Pinpoint the cell where the given text exists, returning its [X, Y] midpoint coordinate. 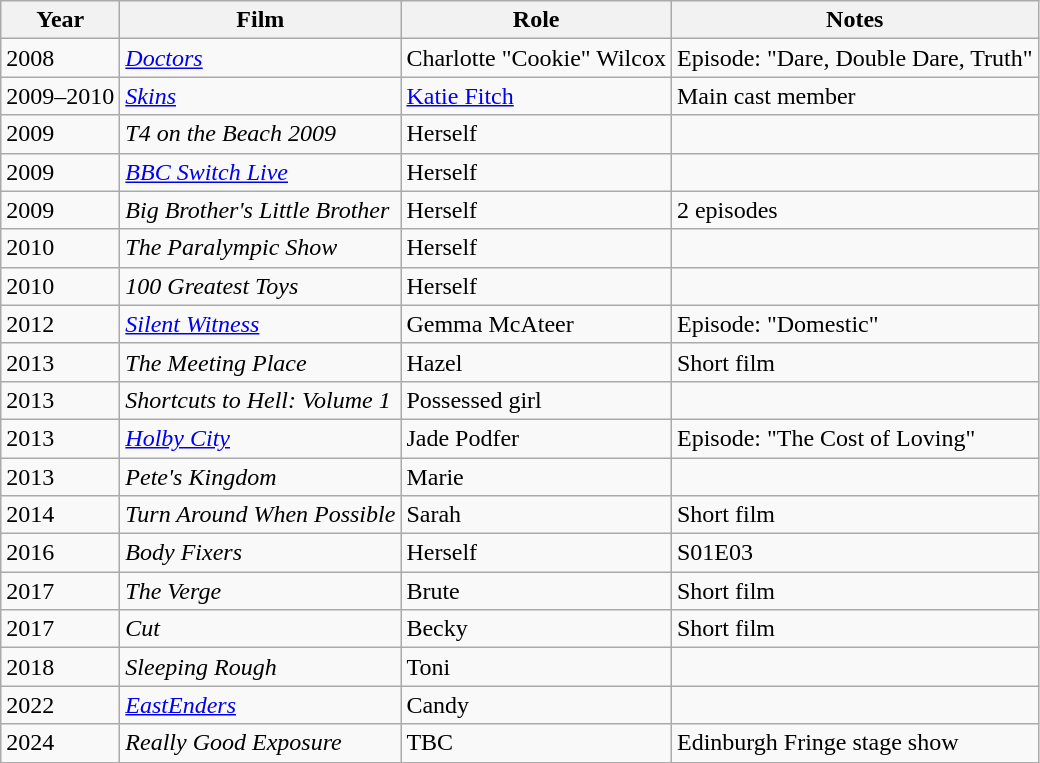
2014 [60, 515]
Toni [536, 667]
2022 [60, 705]
Film [260, 20]
Shortcuts to Hell: Volume 1 [260, 400]
T4 on the Beach 2009 [260, 134]
Role [536, 20]
2016 [60, 553]
Notes [854, 20]
Cut [260, 629]
Jade Podfer [536, 438]
Episode: "Domestic" [854, 324]
Charlotte "Cookie" Wilcox [536, 58]
Becky [536, 629]
Doctors [260, 58]
Big Brother's Little Brother [260, 210]
Edinburgh Fringe stage show [854, 743]
2012 [60, 324]
Hazel [536, 362]
2 episodes [854, 210]
Body Fixers [260, 553]
Pete's Kingdom [260, 477]
Really Good Exposure [260, 743]
Episode: "The Cost of Loving" [854, 438]
2009–2010 [60, 96]
Skins [260, 96]
Holby City [260, 438]
The Meeting Place [260, 362]
BBC Switch Live [260, 172]
2024 [60, 743]
Candy [536, 705]
Katie Fitch [536, 96]
TBC [536, 743]
Turn Around When Possible [260, 515]
100 Greatest Toys [260, 286]
Year [60, 20]
Silent Witness [260, 324]
Possessed girl [536, 400]
Episode: "Dare, Double Dare, Truth" [854, 58]
2008 [60, 58]
S01E03 [854, 553]
The Paralympic Show [260, 248]
Sleeping Rough [260, 667]
Brute [536, 591]
Main cast member [854, 96]
The Verge [260, 591]
Marie [536, 477]
Gemma McAteer [536, 324]
EastEnders [260, 705]
2018 [60, 667]
Sarah [536, 515]
